Return (X, Y) of the center of cell containing provided text 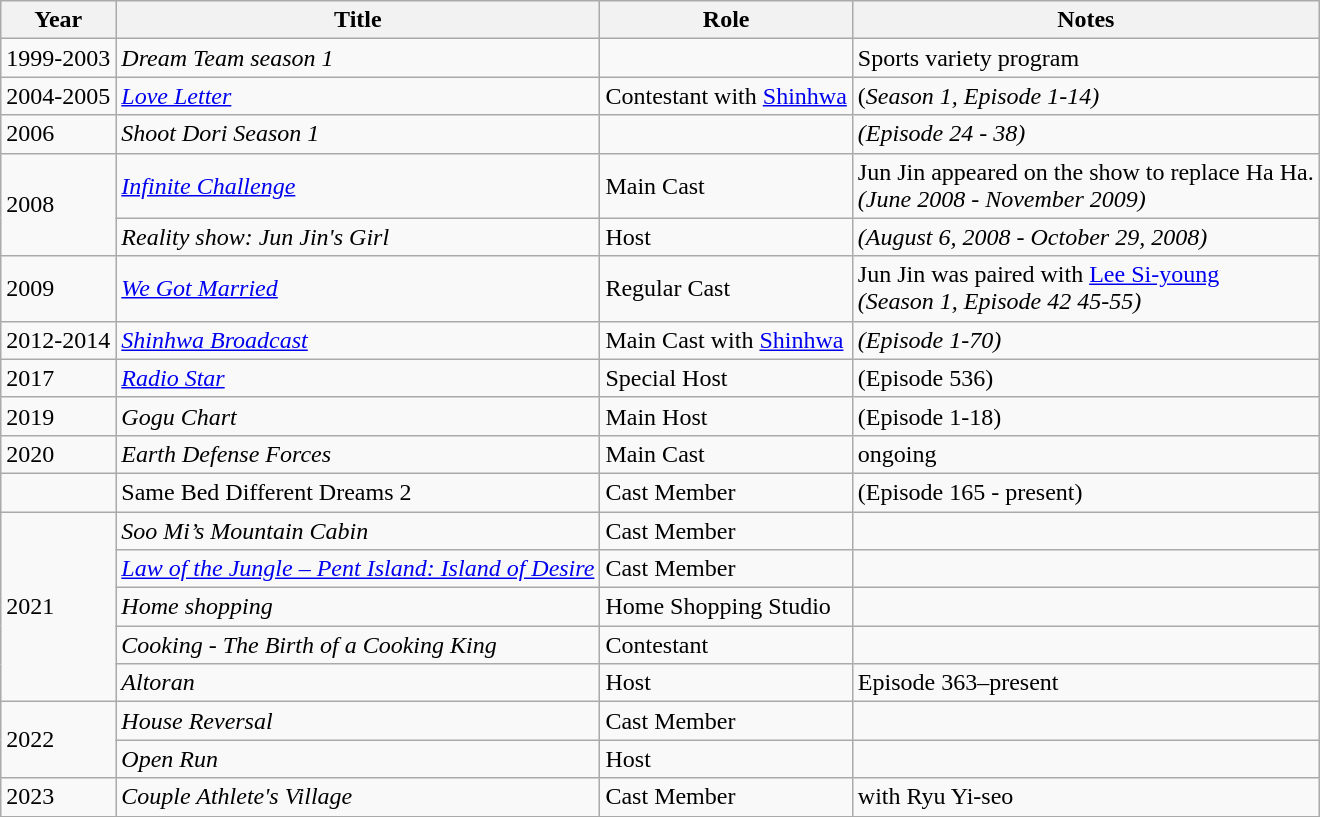
Episode 363–present (1086, 683)
Home shopping (358, 607)
Dream Team season 1 (358, 58)
Jun Jin was paired with Lee Si-young(Season 1, Episode 42 45-55) (1086, 288)
Title (358, 20)
2023 (58, 797)
Gogu Chart (358, 416)
(Episode 536) (1086, 378)
Regular Cast (726, 288)
Couple Athlete's Village (358, 797)
House Reversal (358, 721)
Jun Jin appeared on the show to replace Ha Ha.(June 2008 - November 2009) (1086, 186)
Contestant (726, 645)
(August 6, 2008 - October 29, 2008) (1086, 237)
2019 (58, 416)
2006 (58, 134)
1999-2003 (58, 58)
Infinite Challenge (358, 186)
Cooking - The Birth of a Cooking King (358, 645)
Contestant with Shinhwa (726, 96)
(Episode 24 - 38) (1086, 134)
Year (58, 20)
ongoing (1086, 454)
with Ryu Yi-seo (1086, 797)
Love Letter (358, 96)
Altoran (358, 683)
Law of the Jungle – Pent Island: Island of Desire (358, 569)
Main Host (726, 416)
Open Run (358, 759)
We Got Married (358, 288)
(Episode 1-70) (1086, 340)
Role (726, 20)
2004-2005 (58, 96)
2021 (58, 607)
Shinhwa Broadcast (358, 340)
Same Bed Different Dreams 2 (358, 492)
(Season 1, Episode 1-14) (1086, 96)
Shoot Dori Season 1 (358, 134)
(Episode 165 - present) (1086, 492)
2017 (58, 378)
Home Shopping Studio (726, 607)
2009 (58, 288)
2008 (58, 204)
Sports variety program (1086, 58)
2022 (58, 740)
Earth Defense Forces (358, 454)
(Episode 1-18) (1086, 416)
Reality show: Jun Jin's Girl (358, 237)
Notes (1086, 20)
2020 (58, 454)
Soo Mi’s Mountain Cabin (358, 531)
2012-2014 (58, 340)
Radio Star (358, 378)
Main Cast with Shinhwa (726, 340)
Special Host (726, 378)
